Pinpoint the cell where the given text exists, returning its (X, Y) midpoint coordinate. 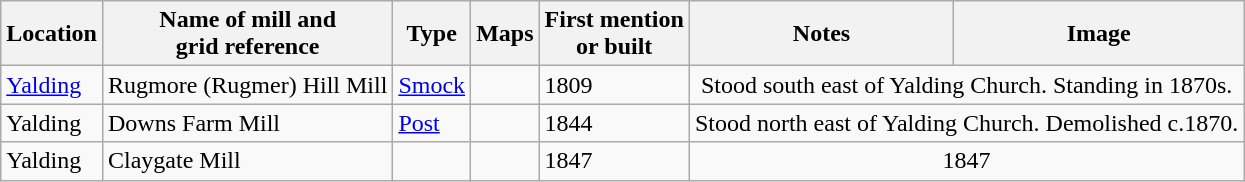
Type (432, 34)
Post (432, 123)
Maps (505, 34)
Claygate Mill (247, 161)
Notes (821, 34)
1809 (614, 85)
1844 (614, 123)
Location (52, 34)
Name of mill andgrid reference (247, 34)
Rugmore (Rugmer) Hill Mill (247, 85)
Downs Farm Mill (247, 123)
Image (1099, 34)
Smock (432, 85)
First mentionor built (614, 34)
Stood north east of Yalding Church. Demolished c.1870. (966, 123)
Stood south east of Yalding Church. Standing in 1870s. (966, 85)
